Determine the [X, Y] coordinate at the center of the cell enclosing the given text.  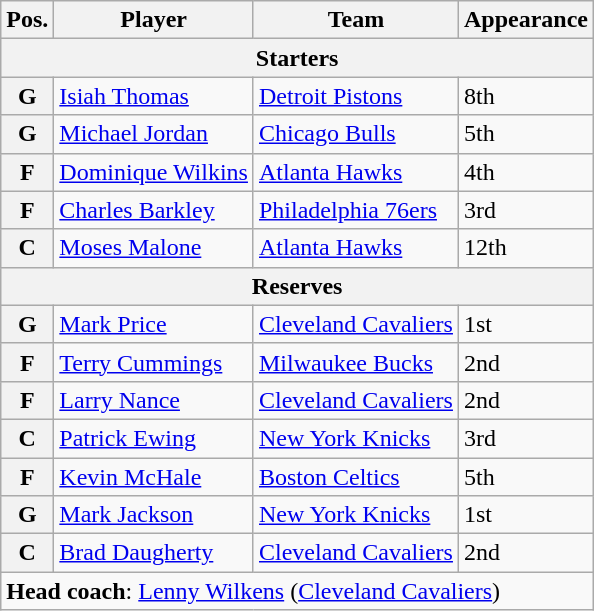
Patrick Ewing [154, 438]
Mark Jackson [154, 515]
Detroit Pistons [356, 96]
Kevin McHale [154, 477]
4th [526, 172]
Player [154, 20]
Brad Daugherty [154, 553]
Milwaukee Bucks [356, 362]
Chicago Bulls [356, 134]
Starters [298, 58]
12th [526, 248]
Reserves [298, 286]
Appearance [526, 20]
Isiah Thomas [154, 96]
Moses Malone [154, 248]
Mark Price [154, 324]
Michael Jordan [154, 134]
Terry Cummings [154, 362]
Pos. [28, 20]
Larry Nance [154, 400]
8th [526, 96]
Philadelphia 76ers [356, 210]
Team [356, 20]
Charles Barkley [154, 210]
Head coach: Lenny Wilkens (Cleveland Cavaliers) [298, 591]
Dominique Wilkins [154, 172]
Boston Celtics [356, 477]
